From the cell containing the given text, extract its center point as (x, y) coordinate. 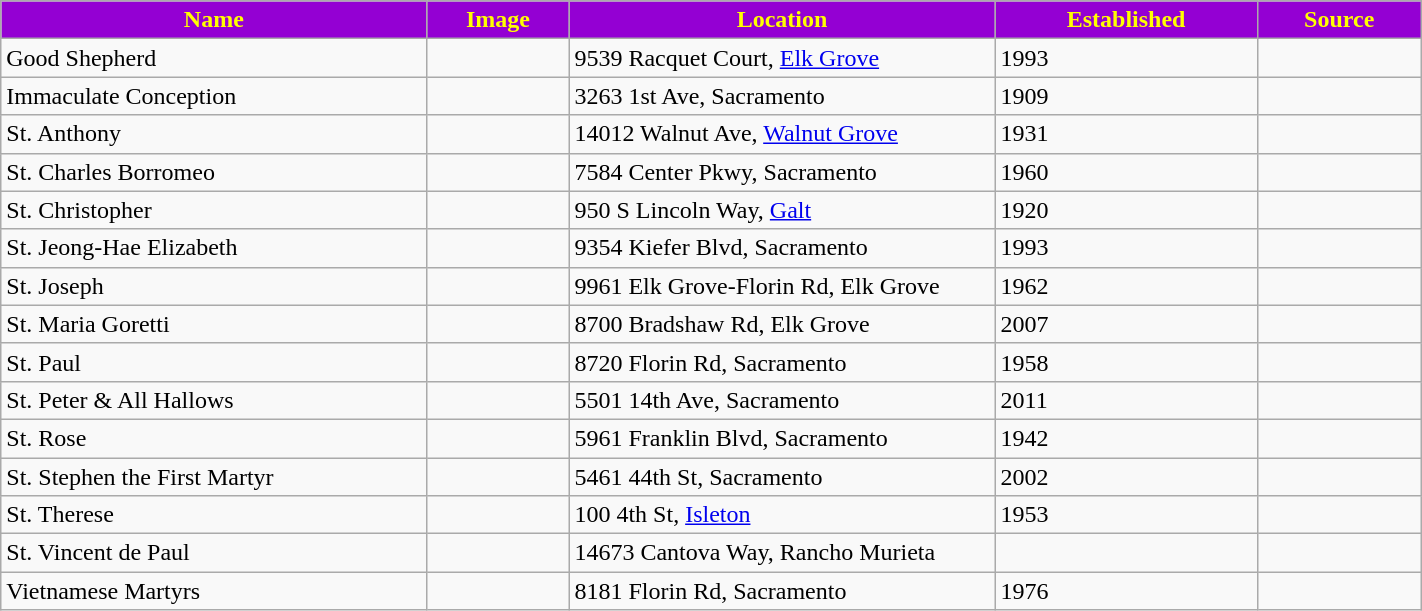
St. Jeong-Hae Elizabeth (214, 248)
St. Christopher (214, 210)
Location (782, 20)
9354 Kiefer Blvd, Sacramento (782, 248)
St. Maria Goretti (214, 324)
7584 Center Pkwy, Sacramento (782, 172)
9539 Racquet Court, Elk Grove (782, 58)
1960 (1126, 172)
1953 (1126, 515)
Established (1126, 20)
Source (1339, 20)
1909 (1126, 96)
St. Vincent de Paul (214, 553)
Immaculate Conception (214, 96)
St. Stephen the First Martyr (214, 477)
St. Therese (214, 515)
1920 (1126, 210)
Good Shepherd (214, 58)
5961 Franklin Blvd, Sacramento (782, 438)
14673 Cantova Way, Rancho Murieta (782, 553)
5501 14th Ave, Sacramento (782, 400)
2007 (1126, 324)
St. Anthony (214, 134)
St. Joseph (214, 286)
2002 (1126, 477)
1958 (1126, 362)
1962 (1126, 286)
8700 Bradshaw Rd, Elk Grove (782, 324)
Image (498, 20)
5461 44th St, Sacramento (782, 477)
Name (214, 20)
9961 Elk Grove-Florin Rd, Elk Grove (782, 286)
3263 1st Ave, Sacramento (782, 96)
14012 Walnut Ave, Walnut Grove (782, 134)
2011 (1126, 400)
8181 Florin Rd, Sacramento (782, 591)
St. Peter & All Hallows (214, 400)
1931 (1126, 134)
Vietnamese Martyrs (214, 591)
1976 (1126, 591)
100 4th St, Isleton (782, 515)
8720 Florin Rd, Sacramento (782, 362)
950 S Lincoln Way, Galt (782, 210)
St. Paul (214, 362)
St. Charles Borromeo (214, 172)
St. Rose (214, 438)
1942 (1126, 438)
